Identify which cell holds the provided text, then report its [X, Y] central coordinate. 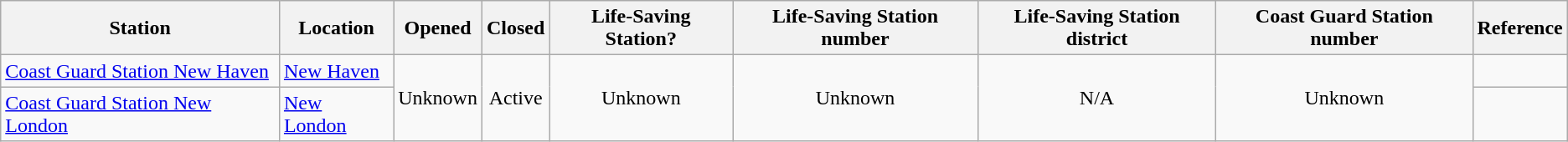
Active [515, 99]
Coast Guard Station New London [141, 114]
Closed [515, 28]
Location [336, 28]
Coast Guard Station number [1344, 28]
Life-Saving Station? [642, 28]
Opened [438, 28]
Life-Saving Station district [1096, 28]
Reference [1519, 28]
Coast Guard Station New Haven [141, 71]
New Haven [336, 71]
N/A [1096, 99]
Station [141, 28]
Life-Saving Station number [856, 28]
New London [336, 114]
